Scan for the cell matching the given text and deliver its [X, Y] coordinate at center. 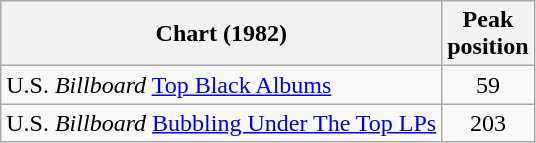
59 [488, 85]
Peakposition [488, 34]
Chart (1982) [222, 34]
203 [488, 123]
U.S. Billboard Top Black Albums [222, 85]
U.S. Billboard Bubbling Under The Top LPs [222, 123]
